Return the [X, Y] coordinate for the center point of the cell that contains the specified text.  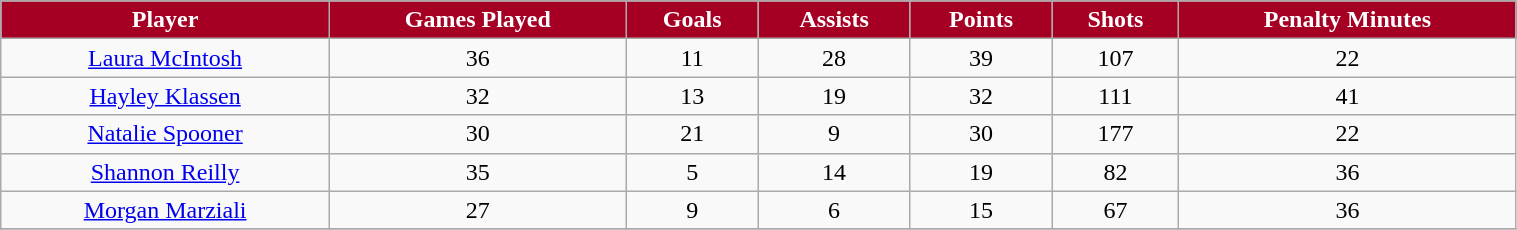
14 [834, 172]
41 [1348, 96]
82 [1116, 172]
15 [981, 210]
35 [478, 172]
Player [166, 20]
11 [692, 58]
21 [692, 134]
39 [981, 58]
27 [478, 210]
13 [692, 96]
6 [834, 210]
Hayley Klassen [166, 96]
5 [692, 172]
Natalie Spooner [166, 134]
107 [1116, 58]
111 [1116, 96]
28 [834, 58]
Penalty Minutes [1348, 20]
Points [981, 20]
Shannon Reilly [166, 172]
Goals [692, 20]
Assists [834, 20]
Morgan Marziali [166, 210]
Games Played [478, 20]
Laura McIntosh [166, 58]
67 [1116, 210]
177 [1116, 134]
Shots [1116, 20]
